Find where the given text appears and provide that cell's center as [x, y] coordinate. 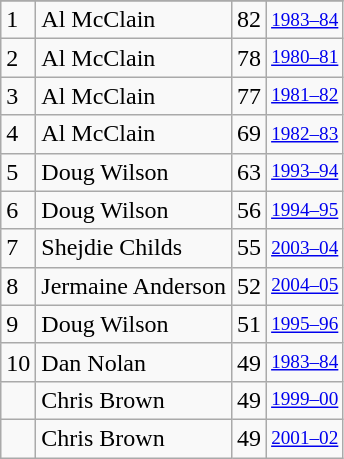
7 [18, 248]
1999–00 [305, 400]
1980–81 [305, 58]
5 [18, 172]
51 [248, 324]
52 [248, 286]
1982–83 [305, 134]
2003–04 [305, 248]
63 [248, 172]
82 [248, 20]
4 [18, 134]
6 [18, 210]
9 [18, 324]
1 [18, 20]
55 [248, 248]
2 [18, 58]
Shejdie Childs [134, 248]
56 [248, 210]
77 [248, 96]
1981–82 [305, 96]
2001–02 [305, 438]
69 [248, 134]
Jermaine Anderson [134, 286]
Dan Nolan [134, 362]
1993–94 [305, 172]
1994–95 [305, 210]
2004–05 [305, 286]
3 [18, 96]
10 [18, 362]
78 [248, 58]
8 [18, 286]
1995–96 [305, 324]
